Find where the given text appears and provide that cell's center as (x, y) coordinate. 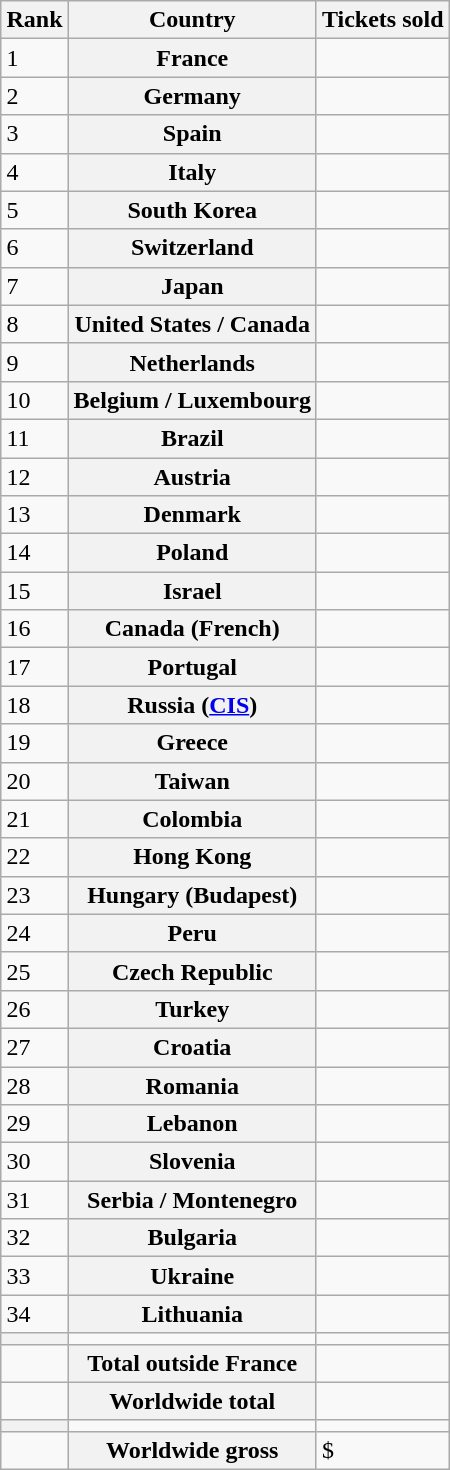
Brazil (192, 438)
Netherlands (192, 362)
4 (34, 172)
United States / Canada (192, 324)
12 (34, 477)
34 (34, 1314)
Worldwide total (192, 1401)
South Korea (192, 210)
20 (34, 781)
France (192, 58)
5 (34, 210)
Serbia / Montenegro (192, 1200)
23 (34, 895)
Hong Kong (192, 857)
25 (34, 971)
Peru (192, 933)
18 (34, 705)
21 (34, 819)
Turkey (192, 1009)
30 (34, 1162)
10 (34, 400)
26 (34, 1009)
Greece (192, 743)
8 (34, 324)
24 (34, 933)
Portugal (192, 667)
Belgium / Luxembourg (192, 400)
1 (34, 58)
Austria (192, 477)
Colombia (192, 819)
15 (34, 591)
32 (34, 1238)
6 (34, 248)
Poland (192, 553)
Spain (192, 134)
27 (34, 1047)
Switzerland (192, 248)
Bulgaria (192, 1238)
11 (34, 438)
14 (34, 553)
Czech Republic (192, 971)
Russia (CIS) (192, 705)
Germany (192, 96)
Total outside France (192, 1363)
Worldwide gross (192, 1450)
31 (34, 1200)
Canada (French) (192, 629)
Rank (34, 20)
28 (34, 1085)
Italy (192, 172)
33 (34, 1276)
2 (34, 96)
$ (382, 1450)
Denmark (192, 515)
13 (34, 515)
Taiwan (192, 781)
17 (34, 667)
16 (34, 629)
Ukraine (192, 1276)
Lebanon (192, 1124)
Tickets sold (382, 20)
29 (34, 1124)
9 (34, 362)
19 (34, 743)
7 (34, 286)
Japan (192, 286)
Country (192, 20)
22 (34, 857)
Israel (192, 591)
Croatia (192, 1047)
Lithuania (192, 1314)
3 (34, 134)
Slovenia (192, 1162)
Romania (192, 1085)
Hungary (Budapest) (192, 895)
